Output the (x, y) coordinate of the center of the cell containing the given text.  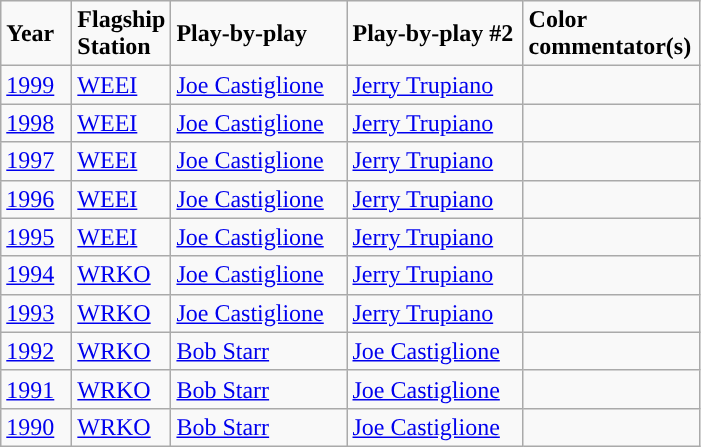
Year (36, 34)
Color commentator(s) (611, 34)
1998 (36, 123)
Play-by-play #2 (435, 34)
Flagship Station (122, 34)
1995 (36, 237)
1991 (36, 389)
Play-by-play (259, 34)
1997 (36, 161)
1996 (36, 199)
1994 (36, 275)
1992 (36, 351)
1999 (36, 85)
1993 (36, 313)
1990 (36, 427)
